Return the [x, y] coordinate for the center point of the cell that contains the specified text.  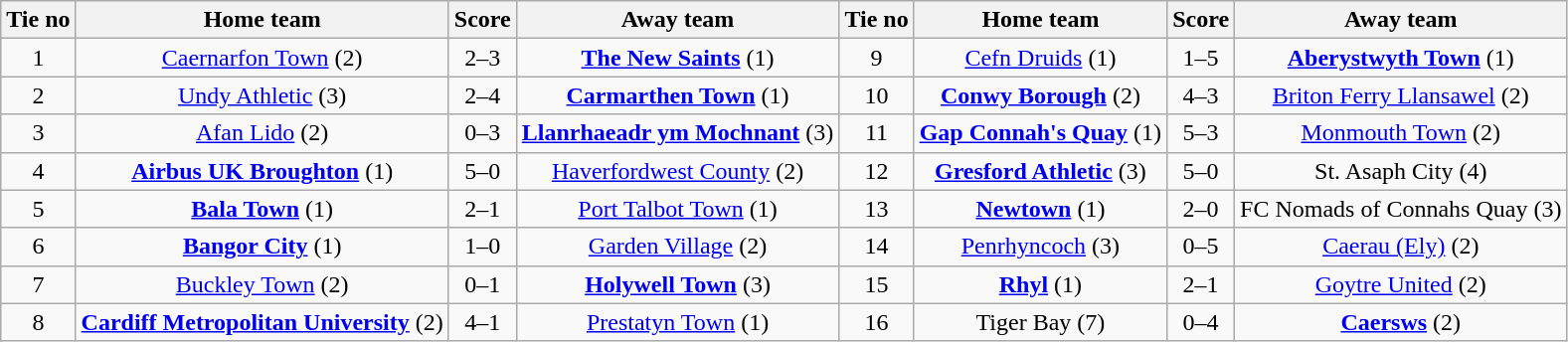
Buckley Town (2) [262, 284]
11 [877, 133]
9 [877, 58]
Airbus UK Broughton (1) [262, 171]
Llanrhaeadr ym Mochnant (3) [678, 133]
Newtown (1) [1040, 209]
4 [38, 171]
Afan Lido (2) [262, 133]
2–3 [482, 58]
16 [877, 322]
2–0 [1201, 209]
0–3 [482, 133]
15 [877, 284]
Gap Connah's Quay (1) [1040, 133]
Caersws (2) [1401, 322]
1 [38, 58]
0–5 [1201, 247]
Tiger Bay (7) [1040, 322]
3 [38, 133]
Bala Town (1) [262, 209]
Cardiff Metropolitan University (2) [262, 322]
Cefn Druids (1) [1040, 58]
Goytre United (2) [1401, 284]
Bangor City (1) [262, 247]
4–3 [1201, 95]
7 [38, 284]
Garden Village (2) [678, 247]
1–5 [1201, 58]
Prestatyn Town (1) [678, 322]
The New Saints (1) [678, 58]
Caerau (Ely) (2) [1401, 247]
Penrhyncoch (3) [1040, 247]
6 [38, 247]
13 [877, 209]
Caernarfon Town (2) [262, 58]
St. Asaph City (4) [1401, 171]
0–1 [482, 284]
8 [38, 322]
Holywell Town (3) [678, 284]
FC Nomads of Connahs Quay (3) [1401, 209]
12 [877, 171]
Aberystwyth Town (1) [1401, 58]
Undy Athletic (3) [262, 95]
Briton Ferry Llansawel (2) [1401, 95]
1–0 [482, 247]
2 [38, 95]
Conwy Borough (2) [1040, 95]
Rhyl (1) [1040, 284]
0–4 [1201, 322]
Monmouth Town (2) [1401, 133]
Carmarthen Town (1) [678, 95]
Haverfordwest County (2) [678, 171]
14 [877, 247]
10 [877, 95]
2–4 [482, 95]
Port Talbot Town (1) [678, 209]
4–1 [482, 322]
5–3 [1201, 133]
Gresford Athletic (3) [1040, 171]
5 [38, 209]
